Find where the given text appears and provide that cell's center as (x, y) coordinate. 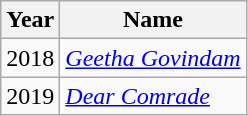
2019 (30, 96)
Name (153, 20)
Year (30, 20)
2018 (30, 58)
Geetha Govindam (153, 58)
Dear Comrade (153, 96)
